Extract the (X, Y) coordinate from the center of the cell holding the provided text.  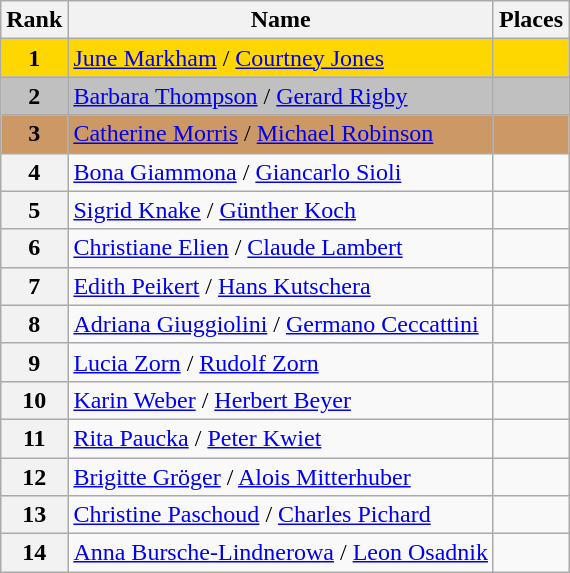
Edith Peikert / Hans Kutschera (281, 286)
5 (34, 210)
Brigitte Gröger / Alois Mitterhuber (281, 477)
6 (34, 248)
13 (34, 515)
3 (34, 134)
Rank (34, 20)
Karin Weber / Herbert Beyer (281, 400)
Catherine Morris / Michael Robinson (281, 134)
9 (34, 362)
Bona Giammona / Giancarlo Sioli (281, 172)
10 (34, 400)
7 (34, 286)
1 (34, 58)
Name (281, 20)
Christine Paschoud / Charles Pichard (281, 515)
8 (34, 324)
Lucia Zorn / Rudolf Zorn (281, 362)
2 (34, 96)
June Markham / Courtney Jones (281, 58)
Sigrid Knake / Günther Koch (281, 210)
Rita Paucka / Peter Kwiet (281, 438)
Places (530, 20)
4 (34, 172)
11 (34, 438)
Anna Bursche-Lindnerowa / Leon Osadnik (281, 553)
12 (34, 477)
Barbara Thompson / Gerard Rigby (281, 96)
Christiane Elien / Claude Lambert (281, 248)
Adriana Giuggiolini / Germano Ceccattini (281, 324)
14 (34, 553)
